Scan for the cell matching the given text and deliver its (x, y) coordinate at center. 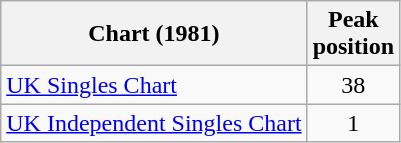
Chart (1981) (154, 34)
1 (353, 123)
Peakposition (353, 34)
UK Singles Chart (154, 85)
UK Independent Singles Chart (154, 123)
38 (353, 85)
